Return the [X, Y] coordinate for the center point of the cell that contains the specified text.  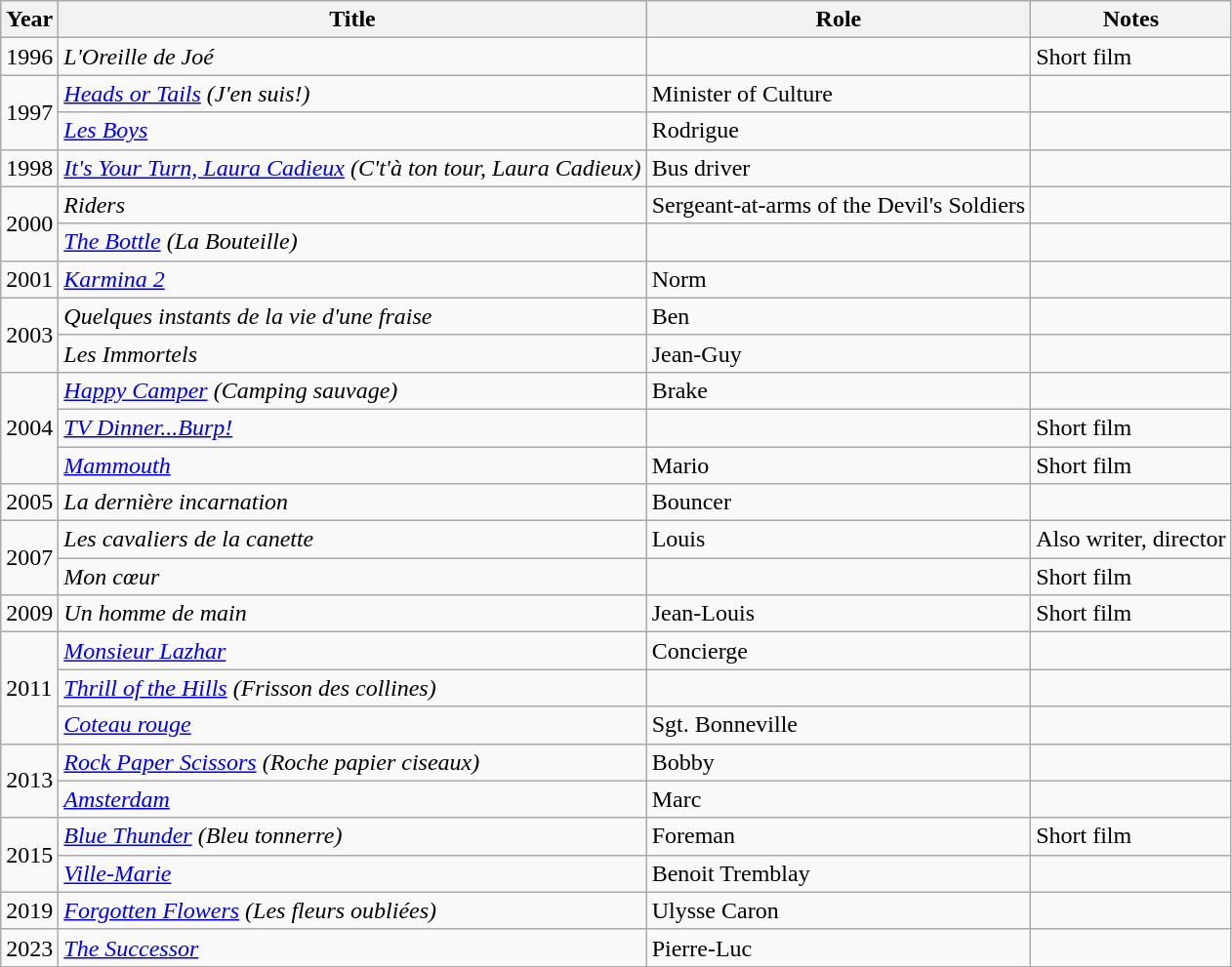
Forgotten Flowers (Les fleurs oubliées) [352, 910]
2013 [29, 781]
Les Immortels [352, 353]
2000 [29, 223]
Foreman [839, 836]
Ben [839, 316]
2009 [29, 614]
TV Dinner...Burp! [352, 427]
Les Boys [352, 131]
Karmina 2 [352, 279]
2003 [29, 335]
2015 [29, 855]
Minister of Culture [839, 94]
Quelques instants de la vie d'une fraise [352, 316]
2005 [29, 503]
Amsterdam [352, 799]
2011 [29, 688]
2004 [29, 427]
Monsieur Lazhar [352, 651]
The Successor [352, 947]
Mon cœur [352, 577]
Happy Camper (Camping sauvage) [352, 390]
Un homme de main [352, 614]
1997 [29, 112]
Riders [352, 205]
Ville-Marie [352, 873]
2001 [29, 279]
2023 [29, 947]
Coteau rouge [352, 725]
Jean-Guy [839, 353]
Jean-Louis [839, 614]
Ulysse Caron [839, 910]
Sergeant-at-arms of the Devil's Soldiers [839, 205]
2007 [29, 558]
The Bottle (La Bouteille) [352, 242]
Louis [839, 540]
2019 [29, 910]
Mario [839, 465]
Heads or Tails (J'en suis!) [352, 94]
Concierge [839, 651]
Marc [839, 799]
Les cavaliers de la canette [352, 540]
Sgt. Bonneville [839, 725]
Rodrigue [839, 131]
Mammouth [352, 465]
Title [352, 20]
Also writer, director [1130, 540]
Benoit Tremblay [839, 873]
Role [839, 20]
1996 [29, 57]
Rock Paper Scissors (Roche papier ciseaux) [352, 762]
Year [29, 20]
Norm [839, 279]
Bus driver [839, 168]
Blue Thunder (Bleu tonnerre) [352, 836]
Brake [839, 390]
Pierre-Luc [839, 947]
L'Oreille de Joé [352, 57]
Thrill of the Hills (Frisson des collines) [352, 688]
It's Your Turn, Laura Cadieux (C't'à ton tour, Laura Cadieux) [352, 168]
Notes [1130, 20]
La dernière incarnation [352, 503]
Bobby [839, 762]
1998 [29, 168]
Bouncer [839, 503]
